Return the (x, y) coordinate for the center point of the cell that contains the specified text.  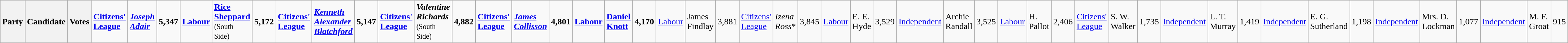
3,529 (885, 21)
Candidate (46, 21)
1,077 (1469, 21)
Votes (79, 21)
M. F. Groat (1539, 21)
Archie Randall (959, 21)
Rice Sheppard(South Side) (232, 21)
1,735 (1149, 21)
Joseph Adair (142, 21)
Mrs. D. Lockman (1438, 21)
Izena Ross* (785, 21)
Daniel Knott (619, 21)
1,198 (1362, 21)
3,525 (986, 21)
James Collisson (530, 21)
Valentine Richards(South Side) (433, 21)
Kenneth Alexander Blatchford (333, 21)
5,147 (366, 21)
E. E. Hyde (862, 21)
H. Pallot (1039, 21)
S. W. Walker (1123, 21)
4,170 (644, 21)
4,801 (561, 21)
5,347 (168, 21)
Party (13, 21)
L. T. Murray (1223, 21)
3,845 (810, 21)
E. G. Sutherland (1329, 21)
915 (1559, 21)
5,172 (264, 21)
James Findlay (700, 21)
3,881 (727, 21)
4,882 (464, 21)
1,419 (1250, 21)
2,406 (1063, 21)
